Scan for the cell matching the given text and deliver its [X, Y] coordinate at center. 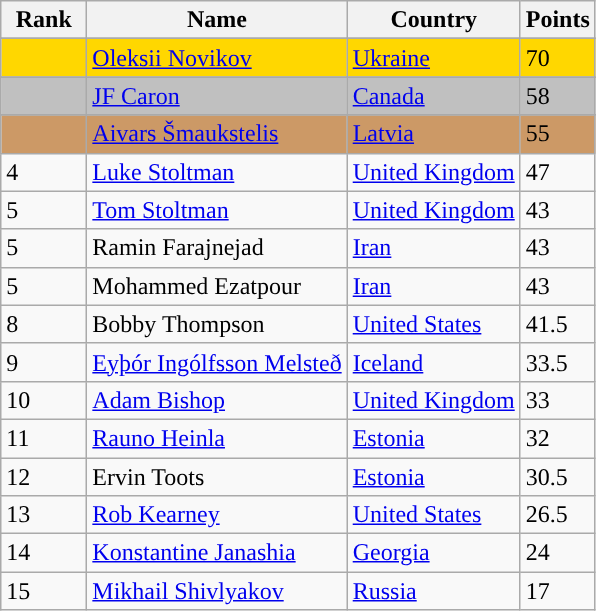
Luke Stoltman [217, 172]
17 [558, 591]
11 [44, 438]
Bobby Thompson [217, 324]
14 [44, 553]
70 [558, 58]
Canada [434, 96]
47 [558, 172]
Points [558, 20]
55 [558, 134]
Latvia [434, 134]
Ukraine [434, 58]
Eyþór Ingólfsson Melsteð [217, 362]
Country [434, 20]
33.5 [558, 362]
Ramin Farajnejad [217, 248]
Adam Bishop [217, 400]
13 [44, 515]
Iceland [434, 362]
58 [558, 96]
4 [44, 172]
Oleksii Novikov [217, 58]
Rank [44, 20]
Tom Stoltman [217, 210]
8 [44, 324]
15 [44, 591]
24 [558, 553]
Georgia [434, 553]
Russia [434, 591]
9 [44, 362]
33 [558, 400]
Mohammed Ezatpour [217, 286]
12 [44, 477]
Rob Kearney [217, 515]
Ervin Toots [217, 477]
JF Caron [217, 96]
Rauno Heinla [217, 438]
Mikhail Shivlyakov [217, 591]
Konstantine Janashia [217, 553]
41.5 [558, 324]
30.5 [558, 477]
10 [44, 400]
26.5 [558, 515]
32 [558, 438]
Name [217, 20]
Aivars Šmaukstelis [217, 134]
